Scan for the cell matching the given text and deliver its [x, y] coordinate at center. 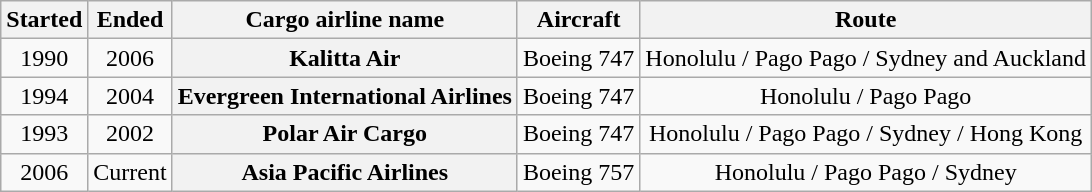
Asia Pacific Airlines [344, 172]
Polar Air Cargo [344, 134]
Honolulu / Pago Pago / Sydney and Auckland [866, 58]
Boeing 757 [578, 172]
1993 [44, 134]
Started [44, 20]
Current [130, 172]
Honolulu / Pago Pago [866, 96]
Honolulu / Pago Pago / Sydney / Hong Kong [866, 134]
Honolulu / Pago Pago / Sydney [866, 172]
Ended [130, 20]
Cargo airline name [344, 20]
1990 [44, 58]
Evergreen International Airlines [344, 96]
Kalitta Air [344, 58]
2004 [130, 96]
1994 [44, 96]
Route [866, 20]
Aircraft [578, 20]
2002 [130, 134]
